Pinpoint the cell where the given text exists, returning its (x, y) midpoint coordinate. 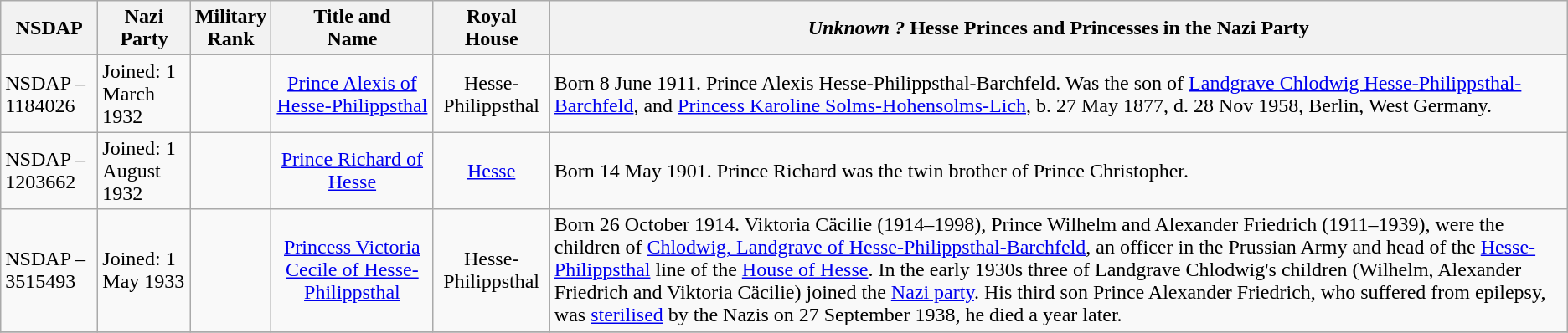
NSDAP (49, 28)
Joined: 1 August 1932 (144, 171)
RoyalHouse (491, 28)
Title andName (352, 28)
Joined: 1 March 1932 (144, 94)
NSDAP – 1184026 (49, 94)
Nazi Party (144, 28)
Unknown ? Hesse Princes and Princesses in the Nazi Party (1059, 28)
NSDAP – 3515493 (49, 270)
Prince Alexis of Hesse-Philippsthal (352, 94)
Prince Richard of Hesse (352, 171)
Joined: 1 May 1933 (144, 270)
Princess Victoria Cecile of Hesse-Philippsthal (352, 270)
NSDAP – 1203662 (49, 171)
Born 14 May 1901. Prince Richard was the twin brother of Prince Christopher. (1059, 171)
MilitaryRank (230, 28)
Hesse (491, 171)
